Provide the [x, y] coordinate of the cell's center where the given text is located.  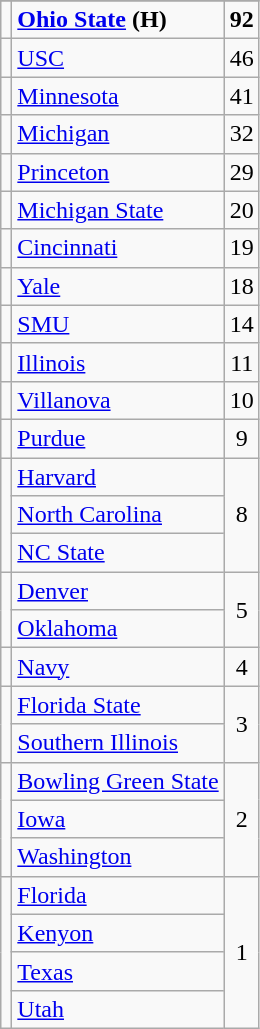
8 [242, 515]
Cincinnati [118, 248]
18 [242, 286]
Yale [118, 286]
Harvard [118, 477]
Ohio State (H) [118, 20]
4 [242, 667]
Bowling Green State [118, 781]
Iowa [118, 819]
29 [242, 172]
20 [242, 210]
1 [242, 952]
Minnesota [118, 96]
11 [242, 362]
2 [242, 819]
5 [242, 610]
Michigan [118, 134]
North Carolina [118, 515]
Texas [118, 971]
Oklahoma [118, 629]
46 [242, 58]
Florida State [118, 705]
Princeton [118, 172]
Southern Illinois [118, 743]
Villanova [118, 400]
Navy [118, 667]
Kenyon [118, 933]
41 [242, 96]
32 [242, 134]
USC [118, 58]
Michigan State [118, 210]
Illinois [118, 362]
Washington [118, 857]
14 [242, 324]
Purdue [118, 438]
3 [242, 724]
NC State [118, 553]
10 [242, 400]
Utah [118, 1009]
9 [242, 438]
SMU [118, 324]
Florida [118, 895]
Denver [118, 591]
92 [242, 20]
19 [242, 248]
